Pinpoint the cell where the given text exists, returning its (X, Y) midpoint coordinate. 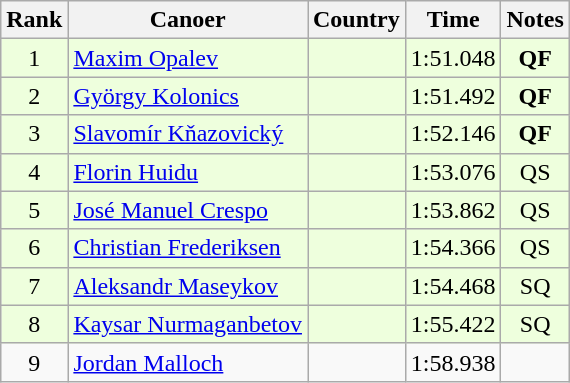
1:52.146 (453, 134)
3 (34, 134)
1:58.938 (453, 362)
1:53.076 (453, 172)
Aleksandr Maseykov (188, 286)
7 (34, 286)
Canoer (188, 20)
Maxim Opalev (188, 58)
1:51.492 (453, 96)
1 (34, 58)
Jordan Malloch (188, 362)
Time (453, 20)
Notes (535, 20)
6 (34, 248)
José Manuel Crespo (188, 210)
1:53.862 (453, 210)
Rank (34, 20)
1:54.468 (453, 286)
Christian Frederiksen (188, 248)
1:54.366 (453, 248)
5 (34, 210)
Slavomír Kňazovický (188, 134)
9 (34, 362)
8 (34, 324)
4 (34, 172)
2 (34, 96)
Country (357, 20)
Kaysar Nurmaganbetov (188, 324)
György Kolonics (188, 96)
1:51.048 (453, 58)
1:55.422 (453, 324)
Florin Huidu (188, 172)
